Determine the (x, y) coordinate at the center of the cell enclosing the given text.  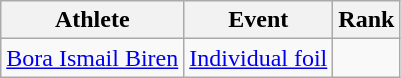
Rank (366, 20)
Bora Ismail Biren (92, 58)
Athlete (92, 20)
Event (258, 20)
Individual foil (258, 58)
